Extract the (x, y) coordinate from the center of the cell holding the provided text.  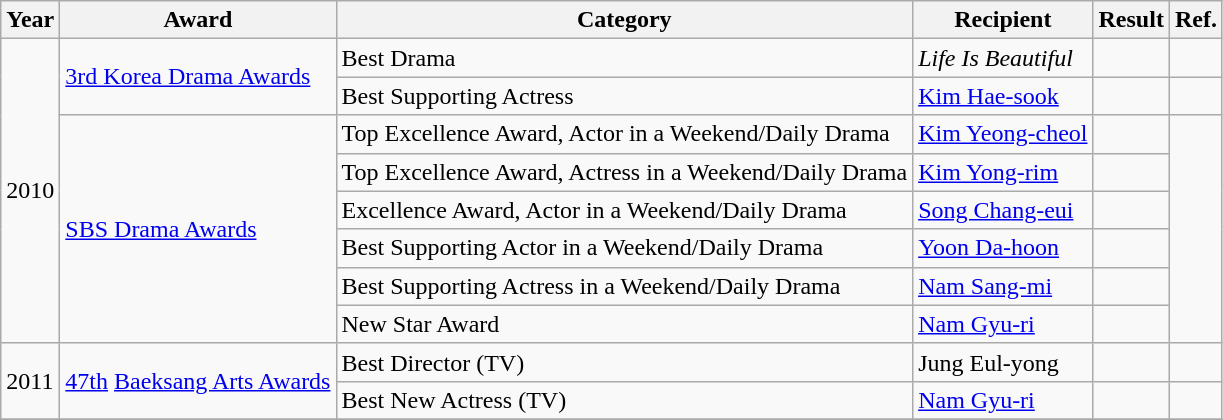
Nam Sang-mi (1003, 286)
3rd Korea Drama Awards (198, 77)
Top Excellence Award, Actress in a Weekend/Daily Drama (624, 172)
Song Chang-eui (1003, 210)
Jung Eul-yong (1003, 362)
Excellence Award, Actor in a Weekend/Daily Drama (624, 210)
Life Is Beautiful (1003, 58)
SBS Drama Awards (198, 229)
Yoon Da-hoon (1003, 248)
Best Supporting Actress (624, 96)
Award (198, 20)
Kim Hae-sook (1003, 96)
Kim Yong-rim (1003, 172)
Result (1131, 20)
Year (30, 20)
New Star Award (624, 324)
Best Supporting Actress in a Weekend/Daily Drama (624, 286)
Best New Actress (TV) (624, 400)
Best Drama (624, 58)
Best Supporting Actor in a Weekend/Daily Drama (624, 248)
2010 (30, 191)
Top Excellence Award, Actor in a Weekend/Daily Drama (624, 134)
Best Director (TV) (624, 362)
Recipient (1003, 20)
2011 (30, 381)
47th Baeksang Arts Awards (198, 381)
Kim Yeong-cheol (1003, 134)
Category (624, 20)
Ref. (1196, 20)
